Return [X, Y] of the center of cell containing provided text 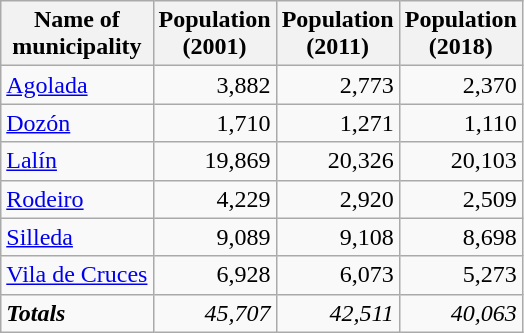
1,110 [460, 123]
2,509 [460, 199]
Vila de Cruces [77, 275]
9,108 [338, 237]
4,229 [214, 199]
Population(2011) [338, 34]
9,089 [214, 237]
2,920 [338, 199]
Population(2001) [214, 34]
3,882 [214, 85]
20,103 [460, 161]
Population(2018) [460, 34]
2,773 [338, 85]
6,073 [338, 275]
5,273 [460, 275]
19,869 [214, 161]
Silleda [77, 237]
Lalín [77, 161]
Rodeiro [77, 199]
20,326 [338, 161]
2,370 [460, 85]
Totals [77, 313]
Agolada [77, 85]
8,698 [460, 237]
Dozón [77, 123]
42,511 [338, 313]
45,707 [214, 313]
1,271 [338, 123]
Name ofmunicipality [77, 34]
40,063 [460, 313]
1,710 [214, 123]
6,928 [214, 275]
